Find where the given text appears and provide that cell's center as [X, Y] coordinate. 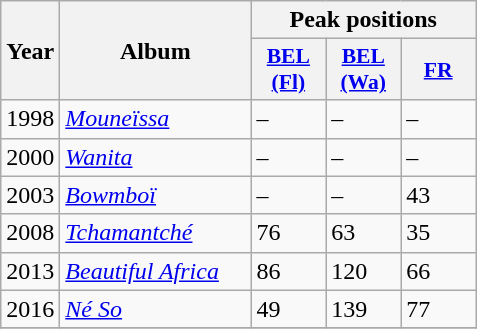
2016 [30, 309]
66 [438, 271]
Bowmboï [156, 195]
2000 [30, 157]
120 [364, 271]
Year [30, 50]
63 [364, 233]
2003 [30, 195]
Beautiful Africa [156, 271]
139 [364, 309]
Album [156, 50]
49 [288, 309]
Né So [156, 309]
2013 [30, 271]
1998 [30, 119]
FR [438, 70]
2008 [30, 233]
35 [438, 233]
BEL (Wa) [364, 70]
86 [288, 271]
76 [288, 233]
43 [438, 195]
77 [438, 309]
BEL (Fl) [288, 70]
Wanita [156, 157]
Peak positions [364, 20]
Tchamantché [156, 233]
Mouneïssa [156, 119]
